Scan for the cell matching the given text and deliver its (x, y) coordinate at center. 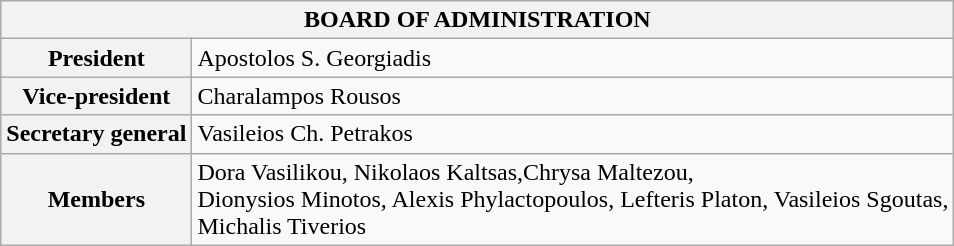
Apostolos S. Georgiadis (573, 58)
Secretary general (96, 134)
Vice-president (96, 96)
Vasileios Ch. Petrakos (573, 134)
Charalampos Rousos (573, 96)
President (96, 58)
Members (96, 199)
BOARD OF ADMINISTRATION (478, 20)
Dora Vasilikou, Nikolaos Kaltsas,Chrysa Maltezou,Dionysios Minotos, Alexis Phylactopoulos, Lefteris Platon, Vasileios Sgoutas,Michalis Tiverios (573, 199)
